Output the (X, Y) coordinate of the center of the cell containing the given text.  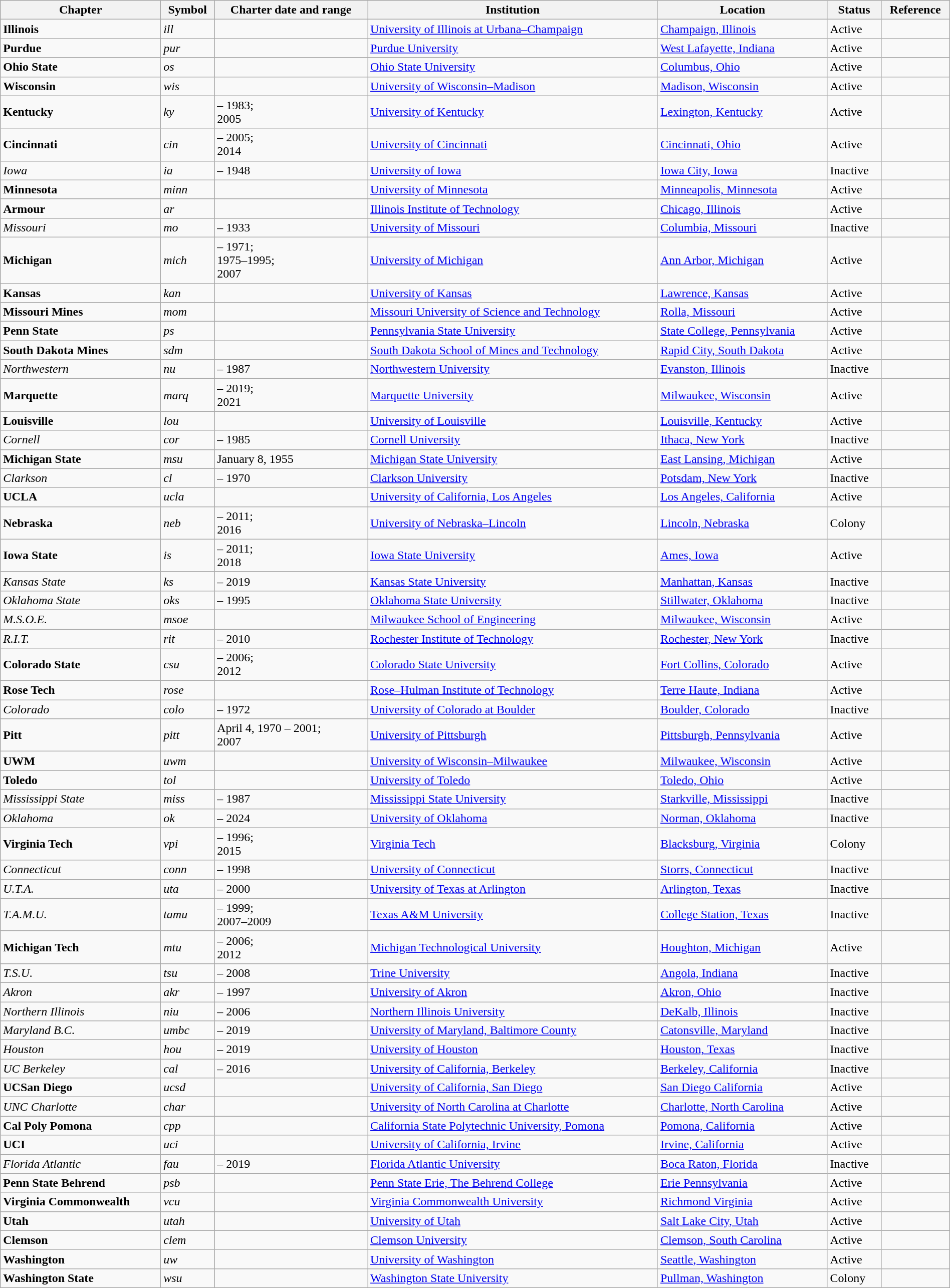
University of Akron (513, 992)
Northern Illinois (81, 1011)
South Dakota School of Mines and Technology (513, 350)
utah (187, 1221)
Virginia Commonwealth University (513, 1202)
University of Nebraska–Lincoln (513, 523)
Washington State University (513, 1278)
Ithaca, New York (743, 440)
Toledo, Ohio (743, 780)
R.I.T. (81, 639)
cor (187, 440)
University of Kentucky (513, 112)
– 1999;2007–2009 (291, 915)
Charter date and range (291, 10)
Rapid City, South Dakota (743, 350)
Iowa City, Iowa (743, 170)
Louisville (81, 421)
Clemson, South Carolina (743, 1240)
Boca Raton, Florida (743, 1164)
ar (187, 208)
nu (187, 369)
Texas A&M University (513, 915)
fau (187, 1164)
Angola, Indiana (743, 973)
– 2005;2014 (291, 144)
UNC Charlotte (81, 1107)
char (187, 1107)
– 1933 (291, 227)
University of Cincinnati (513, 144)
csu (187, 664)
Michigan Technological University (513, 947)
– 2006 (291, 1011)
University of Washington (513, 1259)
Norman, Oklahoma (743, 818)
Colorado State (81, 664)
tsu (187, 973)
Pomona, California (743, 1126)
clem (187, 1240)
Clarkson University (513, 478)
Richmond Virginia (743, 1202)
ky (187, 112)
Erie Pennsylvania (743, 1183)
University of Houston (513, 1050)
wsu (187, 1278)
tol (187, 780)
cal (187, 1069)
Toledo (81, 780)
Houghton, Michigan (743, 947)
– 2024 (291, 818)
minn (187, 189)
Missouri University of Science and Technology (513, 312)
University of Maryland, Baltimore County (513, 1031)
Chapter (81, 10)
marq (187, 395)
San Diego California (743, 1088)
ks (187, 581)
Cornell University (513, 440)
Chicago, Illinois (743, 208)
rit (187, 639)
Ohio State (81, 67)
mtu (187, 947)
oks (187, 600)
Seattle, Washington (743, 1259)
Clemson University (513, 1240)
Reference (915, 10)
Milwaukee School of Engineering (513, 619)
University of Minnesota (513, 189)
ill (187, 29)
Terre Haute, Indiana (743, 690)
Pittsburgh, Pennsylvania (743, 735)
Boulder, Colorado (743, 709)
– 1996;2015 (291, 844)
rose (187, 690)
mom (187, 312)
Colorado (81, 709)
January 8, 1955 (291, 459)
Kansas State (81, 581)
UCSan Diego (81, 1088)
ucsd (187, 1088)
Cincinnati, Ohio (743, 144)
University of Kansas (513, 293)
Evanston, Illinois (743, 369)
University of California, Berkeley (513, 1069)
Arlington, Texas (743, 889)
akr (187, 992)
– 1998 (291, 870)
mo (187, 227)
vpi (187, 844)
kan (187, 293)
uwm (187, 761)
Iowa (81, 170)
U.T.A. (81, 889)
Maryland B.C. (81, 1031)
ok (187, 818)
University of Oklahoma (513, 818)
UC Berkeley (81, 1069)
Minnesota (81, 189)
Louisville, Kentucky (743, 421)
Michigan State University (513, 459)
East Lansing, Michigan (743, 459)
Pennsylvania State University (513, 331)
April 4, 1970 – 2001;2007 (291, 735)
– 2016 (291, 1069)
Madison, Wisconsin (743, 86)
University of California, San Diego (513, 1088)
Lincoln, Nebraska (743, 523)
South Dakota Mines (81, 350)
Penn State (81, 331)
Utah (81, 1221)
Institution (513, 10)
University of Illinois at Urbana–Champaign (513, 29)
ia (187, 170)
Cincinnati (81, 144)
– 2011;2018 (291, 555)
cl (187, 478)
Illinois Institute of Technology (513, 208)
tamu (187, 915)
University of Louisville (513, 421)
is (187, 555)
Rolla, Missouri (743, 312)
Rose Tech (81, 690)
Columbia, Missouri (743, 227)
Florida Atlantic (81, 1164)
Ohio State University (513, 67)
Fort Collins, Colorado (743, 664)
Blacksburg, Virginia (743, 844)
– 2019;2021 (291, 395)
T.A.M.U. (81, 915)
Manhattan, Kansas (743, 581)
Illinois (81, 29)
– 2010 (291, 639)
T.S.U. (81, 973)
Starkville, Mississippi (743, 799)
uw (187, 1259)
Florida Atlantic University (513, 1164)
pitt (187, 735)
ucla (187, 497)
vcu (187, 1202)
Purdue (81, 48)
Berkeley, California (743, 1069)
– 1970 (291, 478)
Marquette University (513, 395)
cpp (187, 1126)
Iowa State (81, 555)
Location (743, 10)
Ann Arbor, Michigan (743, 260)
cin (187, 144)
Armour (81, 208)
Stillwater, Oklahoma (743, 600)
University of Texas at Arlington (513, 889)
msoe (187, 619)
Salt Lake City, Utah (743, 1221)
Nebraska (81, 523)
Potsdam, New York (743, 478)
University of Wisconsin–Madison (513, 86)
colo (187, 709)
msu (187, 459)
UCLA (81, 497)
Rose–Hulman Institute of Technology (513, 690)
– 1971;1975–1995;2007 (291, 260)
umbc (187, 1031)
– 2011;2016 (291, 523)
Kentucky (81, 112)
Clemson (81, 1240)
UWM (81, 761)
Marquette (81, 395)
State College, Pennsylvania (743, 331)
Northwestern University (513, 369)
Wisconsin (81, 86)
Los Angeles, California (743, 497)
University of California, Los Angeles (513, 497)
Penn State Erie, The Behrend College (513, 1183)
University of Pittsburgh (513, 735)
Lexington, Kentucky (743, 112)
Connecticut (81, 870)
uta (187, 889)
Pitt (81, 735)
University of Connecticut (513, 870)
Colorado State University (513, 664)
Kansas (81, 293)
– 1983;2005 (291, 112)
Oklahoma (81, 818)
psb (187, 1183)
pur (187, 48)
Northern Illinois University (513, 1011)
– 2000 (291, 889)
University of Toledo (513, 780)
Minneapolis, Minnesota (743, 189)
– 1985 (291, 440)
Cornell (81, 440)
University of Utah (513, 1221)
– 1972 (291, 709)
University of Colorado at Boulder (513, 709)
M.S.O.E. (81, 619)
Penn State Behrend (81, 1183)
uci (187, 1145)
DeKalb, Illinois (743, 1011)
Northwestern (81, 369)
Clarkson (81, 478)
Irvine, California (743, 1145)
Virginia Commonwealth (81, 1202)
Washington State (81, 1278)
University of Michigan (513, 260)
neb (187, 523)
Rochester, New York (743, 639)
Champaign, Illinois (743, 29)
miss (187, 799)
Ames, Iowa (743, 555)
Missouri Mines (81, 312)
Oklahoma State (81, 600)
ps (187, 331)
Michigan Tech (81, 947)
Lawrence, Kansas (743, 293)
– 2008 (291, 973)
– 1995 (291, 600)
Purdue University (513, 48)
University of Wisconsin–Milwaukee (513, 761)
Mississippi State (81, 799)
College Station, Texas (743, 915)
Mississippi State University (513, 799)
Missouri (81, 227)
hou (187, 1050)
Rochester Institute of Technology (513, 639)
Oklahoma State University (513, 600)
University of North Carolina at Charlotte (513, 1107)
Michigan State (81, 459)
University of Missouri (513, 227)
Michigan (81, 260)
Status (854, 10)
Symbol (187, 10)
mich (187, 260)
UCI (81, 1145)
sdm (187, 350)
West Lafayette, Indiana (743, 48)
Catonsville, Maryland (743, 1031)
conn (187, 870)
Akron, Ohio (743, 992)
Columbus, Ohio (743, 67)
os (187, 67)
Akron (81, 992)
niu (187, 1011)
California State Polytechnic University, Pomona (513, 1126)
Charlotte, North Carolina (743, 1107)
Storrs, Connecticut (743, 870)
University of Iowa (513, 170)
Houston (81, 1050)
Washington (81, 1259)
Kansas State University (513, 581)
Cal Poly Pomona (81, 1126)
Trine University (513, 973)
Pullman, Washington (743, 1278)
Houston, Texas (743, 1050)
wis (187, 86)
Iowa State University (513, 555)
lou (187, 421)
University of California, Irvine (513, 1145)
– 1948 (291, 170)
– 1997 (291, 992)
